From the cell containing the given text, extract its center point as (x, y) coordinate. 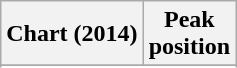
Chart (2014) (72, 34)
Peakposition (189, 34)
